Find where the given text appears and provide that cell's center as (X, Y) coordinate. 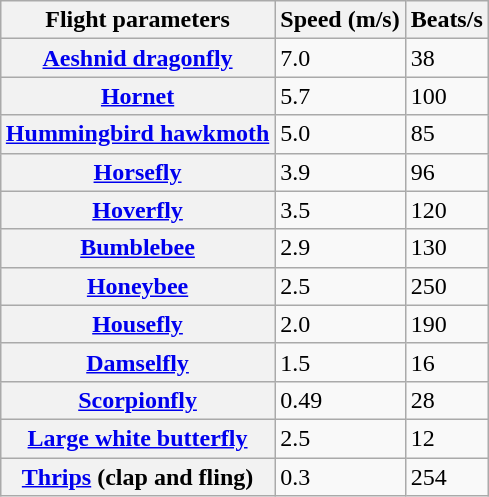
Bumblebee (137, 248)
254 (446, 477)
Honeybee (137, 286)
12 (446, 438)
85 (446, 134)
Flight parameters (137, 20)
38 (446, 58)
120 (446, 210)
130 (446, 248)
Scorpionfly (137, 400)
2.0 (340, 324)
190 (446, 324)
Hummingbird hawkmoth (137, 134)
Large white butterfly (137, 438)
Thrips (clap and fling) (137, 477)
1.5 (340, 362)
3.9 (340, 172)
2.9 (340, 248)
0.49 (340, 400)
Hornet (137, 96)
250 (446, 286)
Beats/s (446, 20)
16 (446, 362)
100 (446, 96)
3.5 (340, 210)
7.0 (340, 58)
Damselfly (137, 362)
Housefly (137, 324)
Horsefly (137, 172)
28 (446, 400)
Speed (m/s) (340, 20)
5.0 (340, 134)
Hoverfly (137, 210)
96 (446, 172)
5.7 (340, 96)
Aeshnid dragonfly (137, 58)
0.3 (340, 477)
